Find where the given text appears and provide that cell's center as [x, y] coordinate. 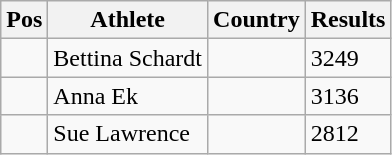
3136 [348, 96]
Anna Ek [128, 96]
Results [348, 20]
Pos [24, 20]
Athlete [128, 20]
Bettina Schardt [128, 58]
Sue Lawrence [128, 134]
3249 [348, 58]
2812 [348, 134]
Country [257, 20]
